Detect which cell encompasses the target text, then output its (X, Y) center coordinate. 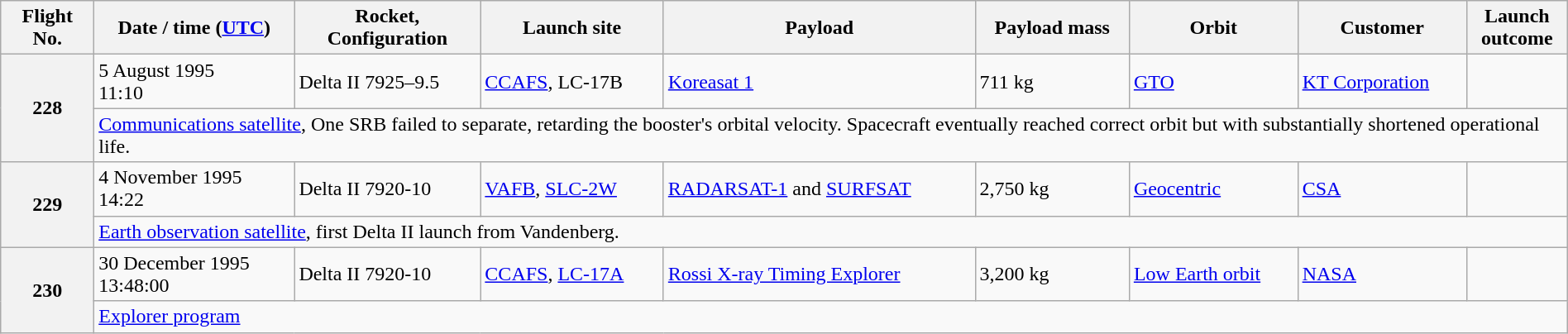
Launch outcome (1517, 28)
Flight No. (48, 28)
Payload mass (1052, 28)
711 kg (1052, 81)
229 (48, 205)
Rocket, Configuration (387, 28)
Rossi X-ray Timing Explorer (819, 274)
2,750 kg (1052, 188)
CCAFS, LC-17B (572, 81)
4 November 199514:22 (194, 188)
CSA (1382, 188)
Delta II 7925–9.5 (387, 81)
Launch site (572, 28)
Explorer program (831, 317)
Geocentric (1213, 188)
228 (48, 108)
CCAFS, LC-17A (572, 274)
Orbit (1213, 28)
30 December 199513:48:00 (194, 274)
Low Earth orbit (1213, 274)
KT Corporation (1382, 81)
230 (48, 289)
3,200 kg (1052, 274)
Date / time (UTC) (194, 28)
Koreasat 1 (819, 81)
VAFB, SLC-2W (572, 188)
Payload (819, 28)
Customer (1382, 28)
5 August 199511:10 (194, 81)
NASA (1382, 274)
Earth observation satellite, first Delta II launch from Vandenberg. (831, 231)
RADARSAT-1 and SURFSAT (819, 188)
GTO (1213, 81)
